Search for the cell housing the specified text and yield its (X, Y) center coordinate. 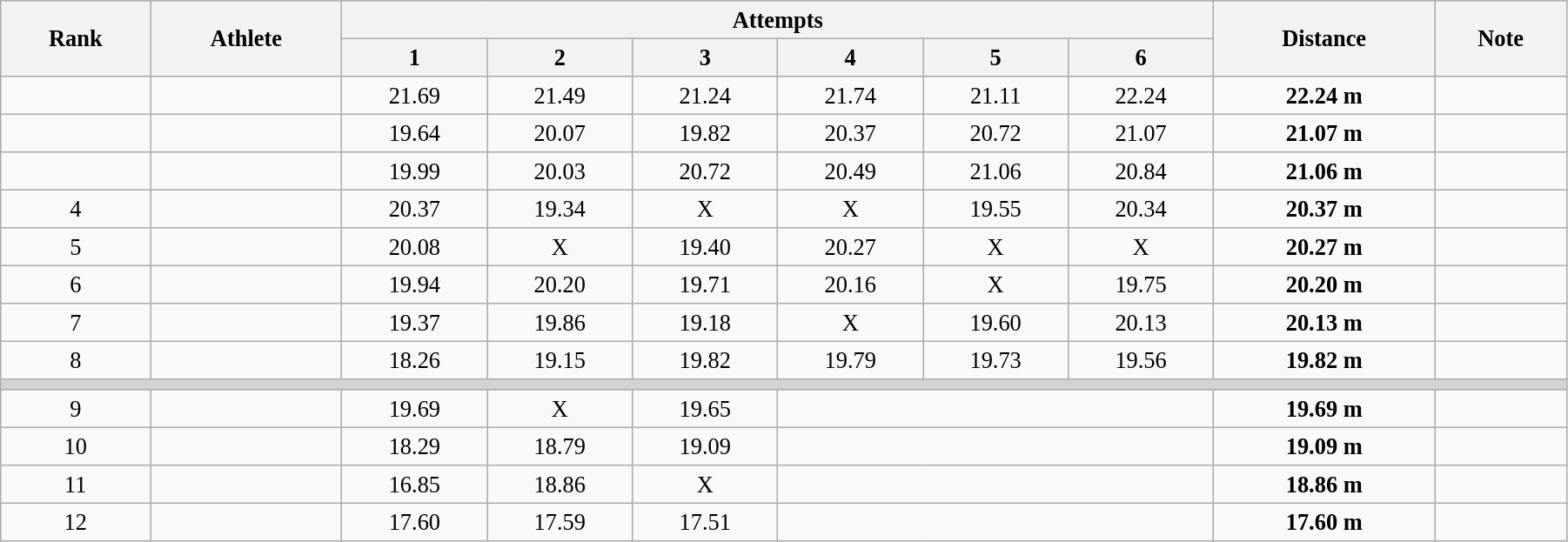
19.69 m (1324, 409)
17.51 (705, 522)
19.94 (414, 284)
16.85 (414, 485)
20.37 m (1324, 209)
Rank (76, 38)
21.24 (705, 95)
21.74 (851, 95)
21.07 (1142, 133)
Distance (1324, 38)
8 (76, 360)
21.11 (995, 95)
12 (76, 522)
19.40 (705, 247)
20.03 (560, 171)
19.60 (995, 323)
7 (76, 323)
20.27 (851, 247)
20.84 (1142, 171)
19.37 (414, 323)
10 (76, 446)
17.60 m (1324, 522)
Attempts (778, 19)
18.26 (414, 360)
2 (560, 57)
18.29 (414, 446)
Athlete (246, 38)
Note (1501, 38)
9 (76, 409)
19.82 m (1324, 360)
18.86 m (1324, 485)
19.09 m (1324, 446)
1 (414, 57)
21.07 m (1324, 133)
21.06 (995, 171)
19.79 (851, 360)
20.13 m (1324, 323)
19.64 (414, 133)
17.59 (560, 522)
20.08 (414, 247)
19.55 (995, 209)
21.69 (414, 95)
21.49 (560, 95)
19.34 (560, 209)
3 (705, 57)
19.86 (560, 323)
20.49 (851, 171)
19.73 (995, 360)
19.18 (705, 323)
21.06 m (1324, 171)
20.07 (560, 133)
20.20 m (1324, 284)
19.71 (705, 284)
19.99 (414, 171)
11 (76, 485)
20.13 (1142, 323)
18.86 (560, 485)
20.16 (851, 284)
19.09 (705, 446)
19.65 (705, 409)
19.69 (414, 409)
20.27 m (1324, 247)
19.56 (1142, 360)
18.79 (560, 446)
22.24 (1142, 95)
22.24 m (1324, 95)
19.75 (1142, 284)
19.15 (560, 360)
20.20 (560, 284)
20.34 (1142, 209)
17.60 (414, 522)
